Pinpoint the cell where the given text exists, returning its (x, y) midpoint coordinate. 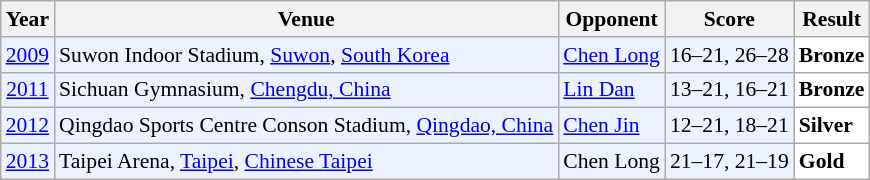
2009 (28, 55)
Qingdao Sports Centre Conson Stadium, Qingdao, China (306, 126)
Score (730, 19)
2011 (28, 90)
2012 (28, 126)
13–21, 16–21 (730, 90)
16–21, 26–28 (730, 55)
21–17, 21–19 (730, 162)
Sichuan Gymnasium, Chengdu, China (306, 90)
12–21, 18–21 (730, 126)
Suwon Indoor Stadium, Suwon, South Korea (306, 55)
Gold (832, 162)
Year (28, 19)
Result (832, 19)
Chen Jin (612, 126)
2013 (28, 162)
Lin Dan (612, 90)
Taipei Arena, Taipei, Chinese Taipei (306, 162)
Silver (832, 126)
Venue (306, 19)
Opponent (612, 19)
